Find where the given text appears and provide that cell's center as [x, y] coordinate. 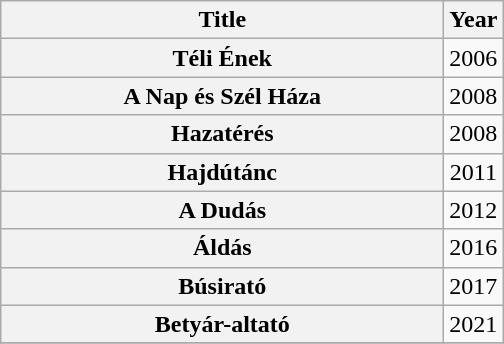
2016 [474, 248]
2021 [474, 324]
Hazatérés [222, 134]
Áldás [222, 248]
2011 [474, 172]
Hajdútánc [222, 172]
2017 [474, 286]
Title [222, 20]
2012 [474, 210]
A Nap és Szél Háza [222, 96]
Búsirató [222, 286]
A Dudás [222, 210]
Téli Ének [222, 58]
Year [474, 20]
Betyár-altató [222, 324]
2006 [474, 58]
